Search for the cell housing the specified text and yield its [X, Y] center coordinate. 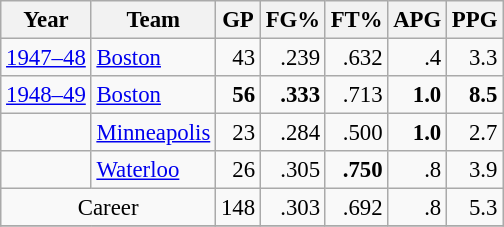
.713 [356, 95]
.692 [356, 208]
5.3 [475, 208]
.500 [356, 133]
3.3 [475, 58]
56 [238, 95]
FT% [356, 20]
.305 [292, 170]
.284 [292, 133]
APG [418, 20]
FG% [292, 20]
.750 [356, 170]
1948–49 [46, 95]
1947–48 [46, 58]
2.7 [475, 133]
8.5 [475, 95]
.239 [292, 58]
Minneapolis [153, 133]
PPG [475, 20]
.303 [292, 208]
148 [238, 208]
.333 [292, 95]
23 [238, 133]
43 [238, 58]
3.9 [475, 170]
26 [238, 170]
GP [238, 20]
Year [46, 20]
Career [108, 208]
.632 [356, 58]
Team [153, 20]
.4 [418, 58]
Waterloo [153, 170]
